Pinpoint the cell where the given text exists, returning its (x, y) midpoint coordinate. 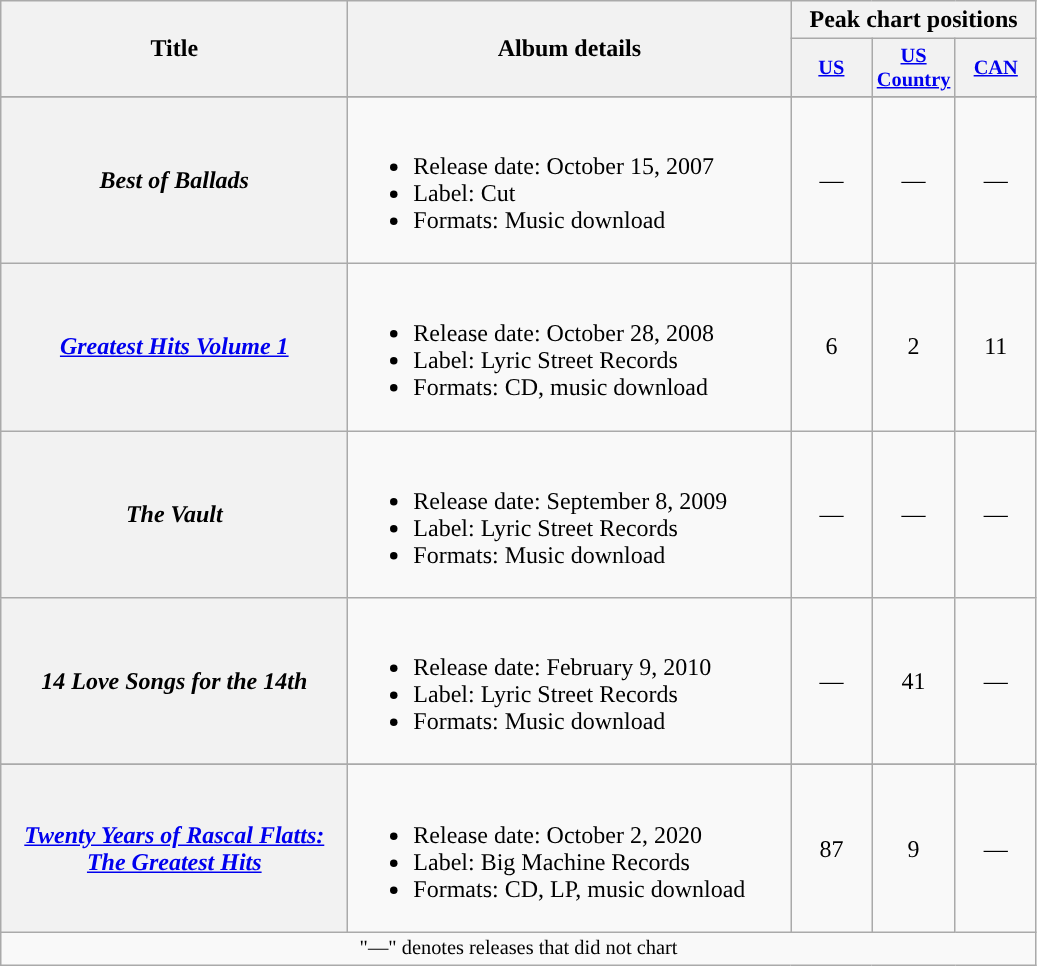
2 (914, 348)
9 (914, 848)
The Vault (174, 514)
Release date: October 28, 2008Label: Lyric Street RecordsFormats: CD, music download (570, 348)
Greatest Hits Volume 1 (174, 348)
US (832, 68)
11 (996, 348)
US Country (914, 68)
Release date: October 15, 2007Label: CutFormats: Music download (570, 180)
"—" denotes releases that did not chart (519, 949)
Title (174, 49)
14 Love Songs for the 14th (174, 682)
Release date: September 8, 2009Label: Lyric Street RecordsFormats: Music download (570, 514)
Twenty Years of Rascal Flatts: The Greatest Hits (174, 848)
Peak chart positions (914, 20)
Album details (570, 49)
6 (832, 348)
41 (914, 682)
87 (832, 848)
Release date: October 2, 2020Label: Big Machine RecordsFormats: CD, LP, music download (570, 848)
Best of Ballads (174, 180)
Release date: February 9, 2010Label: Lyric Street RecordsFormats: Music download (570, 682)
CAN (996, 68)
